Extract the [X, Y] coordinate from the center of the cell holding the provided text.  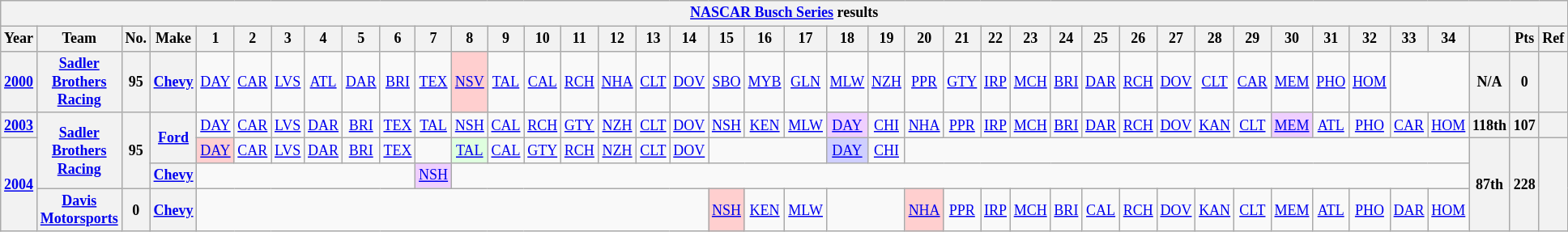
11 [580, 39]
87th [1490, 184]
25 [1101, 39]
No. [136, 39]
22 [996, 39]
20 [924, 39]
SBO [727, 82]
13 [653, 39]
MYB [765, 82]
NASCAR Busch Series results [784, 13]
Team [79, 39]
21 [962, 39]
2003 [19, 124]
30 [1292, 39]
NSV [470, 82]
228 [1524, 184]
33 [1409, 39]
31 [1332, 39]
34 [1448, 39]
3 [288, 39]
GLN [805, 82]
7 [434, 39]
5 [361, 39]
8 [470, 39]
16 [765, 39]
15 [727, 39]
19 [887, 39]
N/A [1490, 82]
17 [805, 39]
Ford [173, 137]
6 [398, 39]
9 [505, 39]
28 [1215, 39]
Ref [1553, 39]
24 [1066, 39]
10 [543, 39]
23 [1030, 39]
118th [1490, 124]
32 [1370, 39]
26 [1138, 39]
1 [215, 39]
2000 [19, 82]
107 [1524, 124]
18 [847, 39]
29 [1252, 39]
Davis Motorsports [79, 210]
27 [1176, 39]
14 [689, 39]
12 [617, 39]
4 [324, 39]
Year [19, 39]
Make [173, 39]
2004 [19, 184]
2 [253, 39]
Pts [1524, 39]
